Return the (x, y) coordinate for the center point of the cell that contains the specified text.  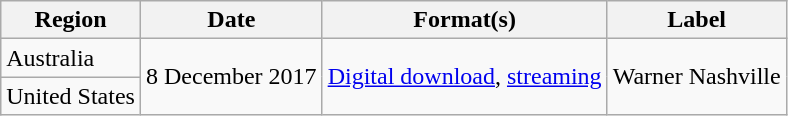
Label (696, 20)
Australia (71, 58)
8 December 2017 (231, 77)
Warner Nashville (696, 77)
Digital download, streaming (464, 77)
Date (231, 20)
Format(s) (464, 20)
Region (71, 20)
United States (71, 96)
